Capture the cell that displays the provided text and extract its [X, Y] central coordinate. 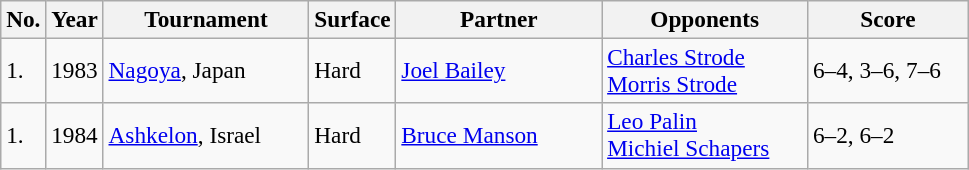
Ashkelon, Israel [206, 136]
Year [74, 19]
Charles Strode Morris Strode [705, 70]
Joel Bailey [499, 70]
Surface [352, 19]
Partner [499, 19]
Leo Palin Michiel Schapers [705, 136]
Nagoya, Japan [206, 70]
Tournament [206, 19]
6–4, 3–6, 7–6 [888, 70]
Score [888, 19]
1984 [74, 136]
No. [24, 19]
1983 [74, 70]
Bruce Manson [499, 136]
6–2, 6–2 [888, 136]
Opponents [705, 19]
